Find where the given text appears and provide that cell's center as [X, Y] coordinate. 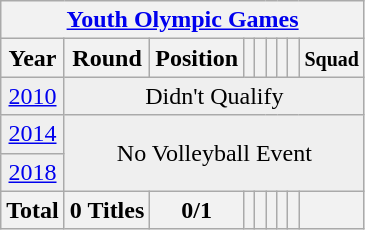
0 Titles [107, 210]
Youth Olympic Games [183, 20]
Total [33, 210]
2010 [33, 96]
Squad [332, 58]
Didn't Qualify [214, 96]
No Volleyball Event [214, 153]
Year [33, 58]
2014 [33, 134]
2018 [33, 172]
Position [197, 58]
0/1 [197, 210]
Round [107, 58]
